Locate the cell with the specified text and output its [x, y] center coordinate. 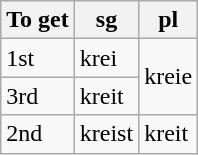
2nd [38, 134]
To get [38, 20]
1st [38, 58]
sg [106, 20]
pl [168, 20]
kreie [168, 77]
krei [106, 58]
3rd [38, 96]
kreist [106, 134]
